Identify which cell holds the provided text, then report its [x, y] central coordinate. 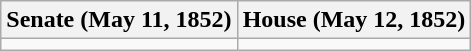
House (May 12, 1852) [354, 20]
Senate (May 11, 1852) [119, 20]
